Extract the [x, y] coordinate from the center of the cell holding the provided text.  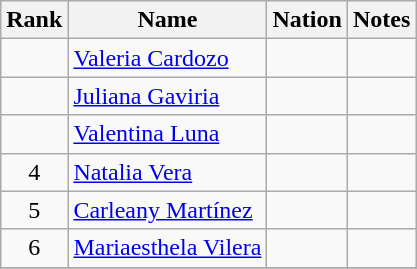
Valentina Luna [168, 134]
Carleany Martínez [168, 210]
6 [34, 248]
Nation [307, 20]
Notes [381, 20]
Valeria Cardozo [168, 58]
Name [168, 20]
Mariaesthela Vilera [168, 248]
4 [34, 172]
Rank [34, 20]
Juliana Gaviria [168, 96]
5 [34, 210]
Natalia Vera [168, 172]
